Identify which cell holds the provided text, then report its (X, Y) central coordinate. 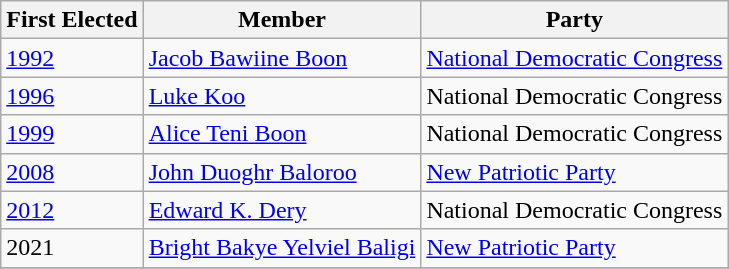
1992 (72, 58)
John Duoghr Baloroo (282, 172)
2008 (72, 172)
Edward K. Dery (282, 210)
Party (574, 20)
Alice Teni Boon (282, 134)
Member (282, 20)
1996 (72, 96)
Jacob Bawiine Boon (282, 58)
1999 (72, 134)
First Elected (72, 20)
Bright Bakye Yelviel Baligi (282, 248)
Luke Koo (282, 96)
2021 (72, 248)
2012 (72, 210)
